For the text-containing cell, return its midpoint in (X, Y) coordinate format. 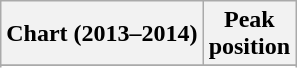
Peakposition (249, 34)
Chart (2013–2014) (102, 34)
